Detect which cell encompasses the target text, then output its [x, y] center coordinate. 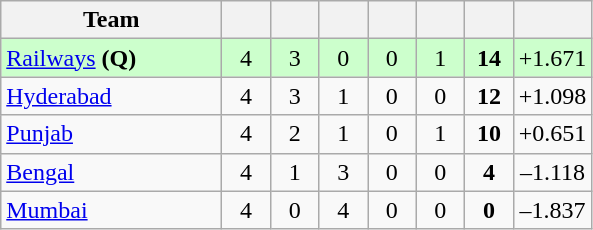
–1.837 [552, 210]
+0.651 [552, 134]
Punjab [112, 134]
12 [490, 96]
Railways (Q) [112, 58]
14 [490, 58]
Bengal [112, 172]
–1.118 [552, 172]
Hyderabad [112, 96]
Team [112, 20]
Mumbai [112, 210]
2 [294, 134]
10 [490, 134]
+1.671 [552, 58]
+1.098 [552, 96]
